From the cell containing the given text, extract its center point as (X, Y) coordinate. 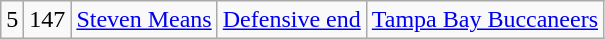
Defensive end (292, 20)
5 (12, 20)
Steven Means (144, 20)
Tampa Bay Buccaneers (484, 20)
147 (48, 20)
